Capture the cell that displays the provided text and extract its (x, y) central coordinate. 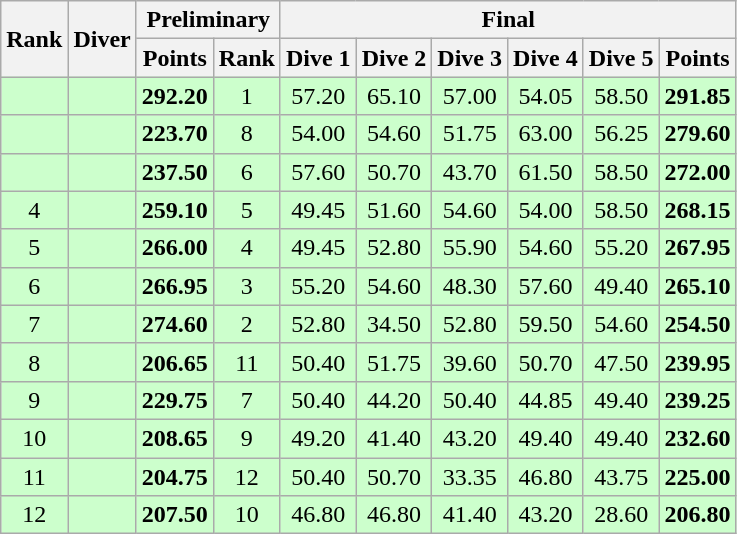
267.95 (698, 248)
237.50 (174, 172)
43.75 (621, 477)
Dive 3 (470, 58)
55.90 (470, 248)
57.00 (470, 96)
51.60 (394, 210)
2 (246, 324)
265.10 (698, 286)
33.35 (470, 477)
232.60 (698, 438)
279.60 (698, 134)
266.00 (174, 248)
207.50 (174, 515)
Dive 2 (394, 58)
208.65 (174, 438)
Final (508, 20)
56.25 (621, 134)
Dive 4 (546, 58)
54.05 (546, 96)
Dive 5 (621, 58)
206.80 (698, 515)
266.95 (174, 286)
43.70 (470, 172)
291.85 (698, 96)
272.00 (698, 172)
47.50 (621, 362)
61.50 (546, 172)
239.25 (698, 400)
3 (246, 286)
Preliminary (208, 20)
63.00 (546, 134)
48.30 (470, 286)
259.10 (174, 210)
57.20 (318, 96)
239.95 (698, 362)
44.20 (394, 400)
65.10 (394, 96)
254.50 (698, 324)
44.85 (546, 400)
1 (246, 96)
204.75 (174, 477)
59.50 (546, 324)
39.60 (470, 362)
274.60 (174, 324)
268.15 (698, 210)
49.20 (318, 438)
34.50 (394, 324)
28.60 (621, 515)
206.65 (174, 362)
Diver (102, 39)
225.00 (698, 477)
Dive 1 (318, 58)
223.70 (174, 134)
292.20 (174, 96)
229.75 (174, 400)
